Determine the [X, Y] coordinate at the center of the cell enclosing the given text.  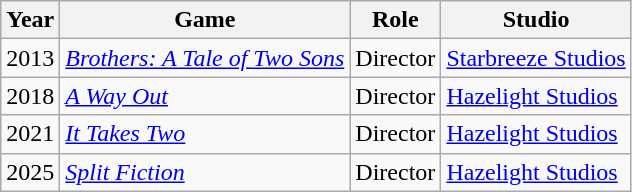
A Way Out [205, 96]
Split Fiction [205, 172]
Role [396, 20]
Brothers: A Tale of Two Sons [205, 58]
It Takes Two [205, 134]
2025 [30, 172]
Year [30, 20]
Studio [536, 20]
2021 [30, 134]
Starbreeze Studios [536, 58]
2018 [30, 96]
2013 [30, 58]
Game [205, 20]
